Return the [X, Y] coordinate for the center point of the cell that contains the specified text.  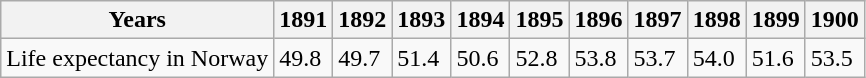
53.7 [658, 58]
1898 [716, 20]
1893 [422, 20]
Life expectancy in Norway [138, 58]
53.5 [834, 58]
54.0 [716, 58]
50.6 [480, 58]
1895 [540, 20]
49.7 [362, 58]
1900 [834, 20]
51.4 [422, 58]
49.8 [304, 58]
1897 [658, 20]
1894 [480, 20]
1896 [598, 20]
1891 [304, 20]
52.8 [540, 58]
1899 [776, 20]
51.6 [776, 58]
53.8 [598, 58]
Years [138, 20]
1892 [362, 20]
